Output the [x, y] coordinate of the center of the cell containing the given text.  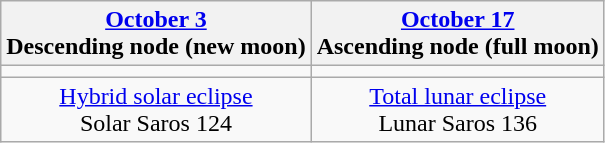
October 3Descending node (new moon) [156, 34]
Total lunar eclipseLunar Saros 136 [458, 110]
Hybrid solar eclipseSolar Saros 124 [156, 110]
October 17Ascending node (full moon) [458, 34]
